Return (X, Y) of the center of cell containing provided text 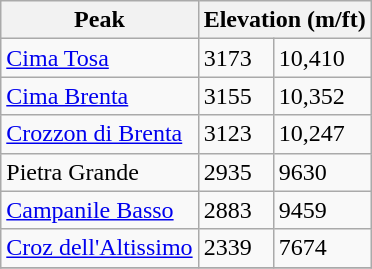
3155 (236, 96)
2883 (236, 210)
Elevation (m/ft) (284, 20)
3123 (236, 134)
10,352 (322, 96)
Crozzon di Brenta (100, 134)
7674 (322, 248)
Pietra Grande (100, 172)
9459 (322, 210)
3173 (236, 58)
Campanile Basso (100, 210)
10,410 (322, 58)
10,247 (322, 134)
Peak (100, 20)
2339 (236, 248)
Cima Brenta (100, 96)
2935 (236, 172)
9630 (322, 172)
Cima Tosa (100, 58)
Croz dell'Altissimo (100, 248)
